Scan for the cell matching the given text and deliver its [X, Y] coordinate at center. 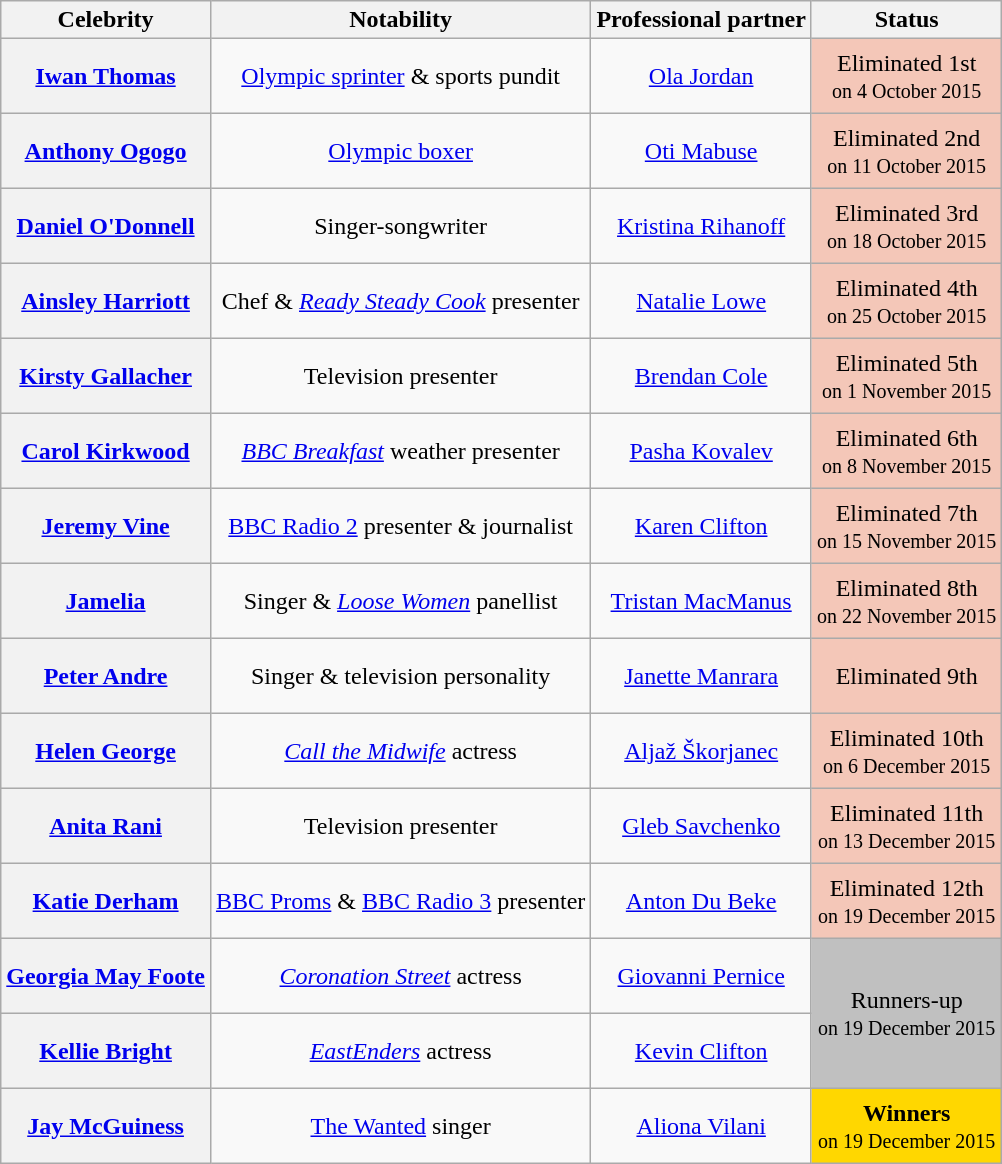
EastEnders actress [400, 1052]
Professional partner [702, 20]
BBC Proms & BBC Radio 3 presenter [400, 902]
Helen George [106, 752]
Eliminated 10thon 6 December 2015 [906, 752]
Singer-songwriter [400, 226]
BBC Radio 2 presenter & journalist [400, 526]
Peter Andre [106, 676]
Anthony Ogogo [106, 152]
Eliminated 5thon 1 November 2015 [906, 376]
Janette Manrara [702, 676]
Eliminated 3rdon 18 October 2015 [906, 226]
Runners-upon 19 December 2015 [906, 1014]
Celebrity [106, 20]
Status [906, 20]
Kellie Bright [106, 1052]
Aljaž Škorjanec [702, 752]
Tristan MacManus [702, 602]
Coronation Street actress [400, 976]
Carol Kirkwood [106, 452]
Olympic boxer [400, 152]
Kristina Rihanoff [702, 226]
Daniel O'Donnell [106, 226]
Eliminated 11thon 13 December 2015 [906, 826]
Brendan Cole [702, 376]
Ainsley Harriott [106, 302]
Jamelia [106, 602]
Eliminated 6thon 8 November 2015 [906, 452]
Singer & Loose Women panellist [400, 602]
Giovanni Pernice [702, 976]
BBC Breakfast weather presenter [400, 452]
Eliminated 7thon 15 November 2015 [906, 526]
Eliminated 1ston 4 October 2015 [906, 76]
Eliminated 2ndon 11 October 2015 [906, 152]
Pasha Kovalev [702, 452]
Olympic sprinter & sports pundit [400, 76]
Karen Clifton [702, 526]
Anton Du Beke [702, 902]
Call the Midwife actress [400, 752]
Kevin Clifton [702, 1052]
Eliminated 8thon 22 November 2015 [906, 602]
Notability [400, 20]
Anita Rani [106, 826]
Katie Derham [106, 902]
Aliona Vilani [702, 1126]
The Wanted singer [400, 1126]
Eliminated 9th [906, 676]
Jay McGuiness [106, 1126]
Chef & Ready Steady Cook presenter [400, 302]
Jeremy Vine [106, 526]
Singer & television personality [400, 676]
Ola Jordan [702, 76]
Gleb Savchenko [702, 826]
Natalie Lowe [702, 302]
Winnerson 19 December 2015 [906, 1126]
Oti Mabuse [702, 152]
Eliminated 4thon 25 October 2015 [906, 302]
Iwan Thomas [106, 76]
Georgia May Foote [106, 976]
Kirsty Gallacher [106, 376]
Eliminated 12thon 19 December 2015 [906, 902]
